Search for the cell housing the specified text and yield its [x, y] center coordinate. 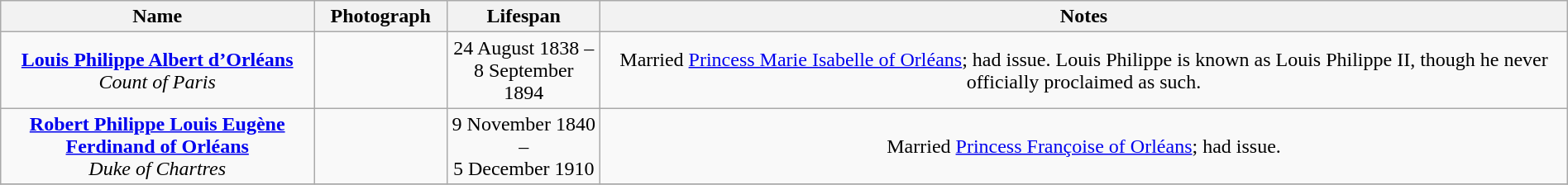
Name [157, 17]
Notes [1083, 17]
24 August 1838 – 8 September 1894 [524, 70]
Lifespan [524, 17]
Louis Philippe Albert d’Orléans Count of Paris [157, 70]
Photograph [380, 17]
Married Princess Marie Isabelle of Orléans; had issue. Louis Philippe is known as Louis Philippe II, though he never officially proclaimed as such. [1083, 70]
Married Princess Françoise of Orléans; had issue. [1083, 146]
Robert Philippe Louis Eugène Ferdinand of OrléansDuke of Chartres [157, 146]
9 November 1840 – 5 December 1910 [524, 146]
